Find where the given text appears and provide that cell's center as (x, y) coordinate. 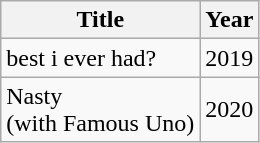
Title (100, 20)
2020 (230, 110)
Nasty(with Famous Uno) (100, 110)
2019 (230, 58)
Year (230, 20)
best i ever had? (100, 58)
